Determine the [X, Y] coordinate at the center of the cell enclosing the given text.  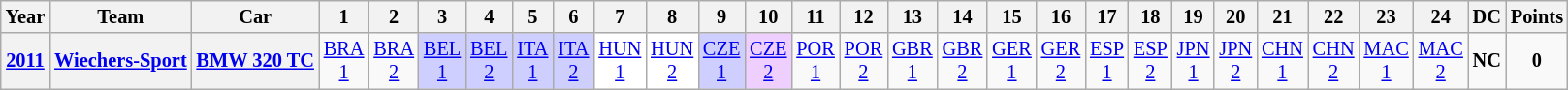
9 [721, 16]
ITA2 [573, 61]
17 [1107, 16]
POR1 [815, 61]
0 [1537, 61]
Points [1537, 16]
GBR1 [912, 61]
6 [573, 16]
7 [620, 16]
CZE1 [721, 61]
GER2 [1061, 61]
BEL2 [489, 61]
Car [256, 16]
HUN2 [672, 61]
BRA1 [344, 61]
22 [1334, 16]
21 [1282, 16]
GER1 [1011, 61]
MAC1 [1386, 61]
12 [863, 16]
MAC2 [1441, 61]
1 [344, 16]
CHN2 [1334, 61]
14 [963, 16]
5 [532, 16]
15 [1011, 16]
DC [1488, 16]
8 [672, 16]
2011 [25, 61]
19 [1194, 16]
ESP2 [1150, 61]
BRA2 [394, 61]
13 [912, 16]
CHN1 [1282, 61]
BMW 320 TC [256, 61]
ESP1 [1107, 61]
CZE2 [768, 61]
11 [815, 16]
NC [1488, 61]
BEL1 [442, 61]
18 [1150, 16]
10 [768, 16]
23 [1386, 16]
GBR2 [963, 61]
Team [120, 16]
JPN1 [1194, 61]
JPN2 [1235, 61]
16 [1061, 16]
HUN1 [620, 61]
ITA1 [532, 61]
20 [1235, 16]
3 [442, 16]
Year [25, 16]
4 [489, 16]
24 [1441, 16]
Wiechers-Sport [120, 61]
POR2 [863, 61]
2 [394, 16]
